Return the (X, Y) coordinate for the center point of the cell that contains the specified text.  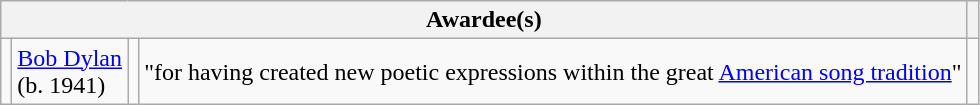
Bob Dylan(b. 1941) (70, 72)
"for having created new poetic expressions within the great American song tradition" (553, 72)
Awardee(s) (484, 20)
